Return the (X, Y) coordinate for the center point of the cell that contains the specified text.  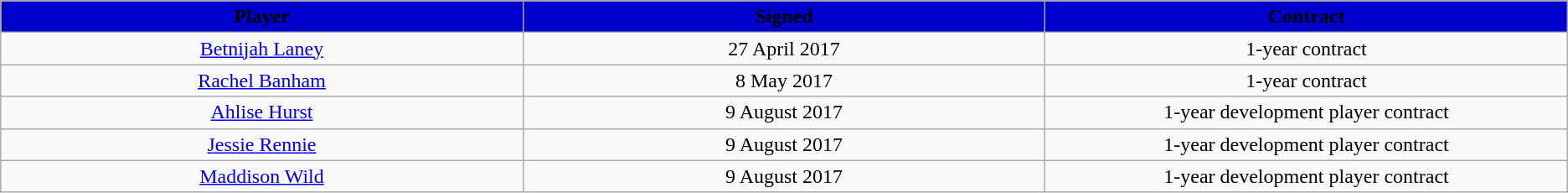
8 May 2017 (784, 81)
Rachel Banham (261, 81)
Betnijah Laney (261, 49)
Contract (1307, 17)
Signed (784, 17)
Player (261, 17)
27 April 2017 (784, 49)
Maddison Wild (261, 176)
Jessie Rennie (261, 144)
Ahlise Hurst (261, 112)
